Scan for the cell matching the given text and deliver its [x, y] coordinate at center. 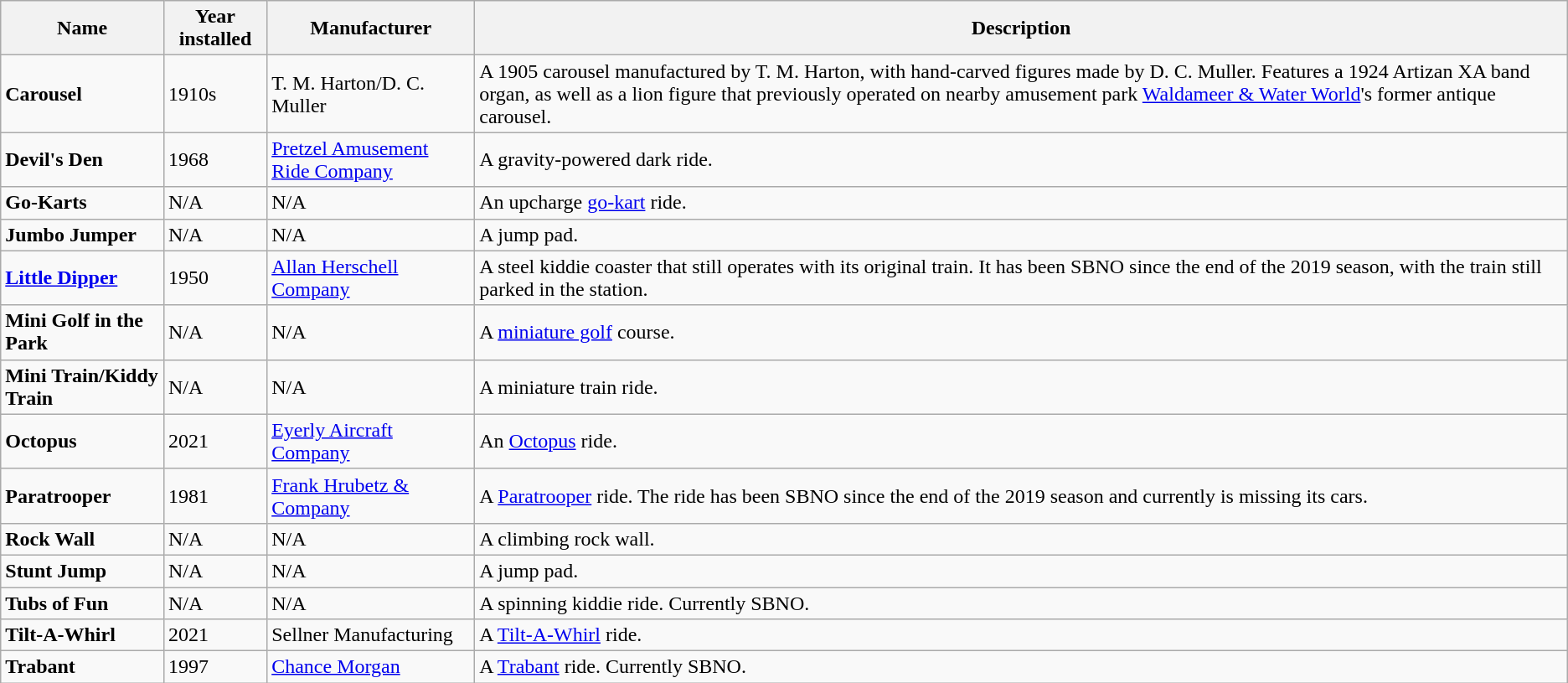
Tubs of Fun [82, 603]
Name [82, 28]
Go-Karts [82, 203]
A miniature train ride. [1022, 387]
A gravity-powered dark ride. [1022, 159]
Paratrooper [82, 496]
1910s [214, 94]
Mini Golf in the Park [82, 332]
An Octopus ride. [1022, 441]
Stunt Jump [82, 571]
A Tilt-A-Whirl ride. [1022, 635]
Eyerly Aircraft Company [371, 441]
1981 [214, 496]
Frank Hrubetz & Company [371, 496]
Year installed [214, 28]
Trabant [82, 667]
A spinning kiddie ride. Currently SBNO. [1022, 603]
Mini Train/Kiddy Train [82, 387]
Devil's Den [82, 159]
Manufacturer [371, 28]
Little Dipper [82, 278]
Jumbo Jumper [82, 235]
Description [1022, 28]
Sellner Manufacturing [371, 635]
Chance Morgan [371, 667]
Pretzel Amusement Ride Company [371, 159]
A Paratrooper ride. The ride has been SBNO since the end of the 2019 season and currently is missing its cars. [1022, 496]
T. M. Harton/D. C. Muller [371, 94]
Octopus [82, 441]
Tilt-A-Whirl [82, 635]
Carousel [82, 94]
Rock Wall [82, 539]
1950 [214, 278]
Allan Herschell Company [371, 278]
An upcharge go-kart ride. [1022, 203]
1968 [214, 159]
A miniature golf course. [1022, 332]
A climbing rock wall. [1022, 539]
1997 [214, 667]
A Trabant ride. Currently SBNO. [1022, 667]
